Locate the cell with the specified text and output its [X, Y] center coordinate. 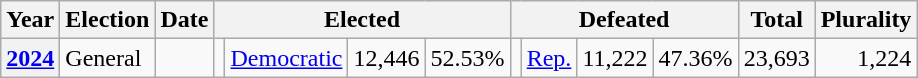
Defeated [624, 20]
Total [776, 20]
2024 [30, 58]
52.53% [468, 58]
11,222 [615, 58]
47.36% [696, 58]
Democratic [286, 58]
Plurality [866, 20]
Rep. [549, 58]
Elected [362, 20]
Year [30, 20]
General [108, 58]
12,446 [386, 58]
Date [184, 20]
Election [108, 20]
1,224 [866, 58]
23,693 [776, 58]
